Output the [X, Y] coordinate of the center of the cell containing the given text.  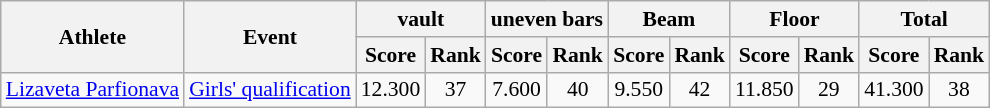
12.300 [390, 90]
Lizaveta Parfionava [92, 90]
Girls' qualification [270, 90]
Beam [669, 19]
vault [421, 19]
9.550 [638, 90]
Athlete [92, 36]
Total [924, 19]
uneven bars [547, 19]
11.850 [764, 90]
37 [456, 90]
40 [578, 90]
29 [830, 90]
7.600 [517, 90]
42 [700, 90]
41.300 [894, 90]
38 [960, 90]
Floor [794, 19]
Event [270, 36]
